Search for the cell housing the specified text and yield its (X, Y) center coordinate. 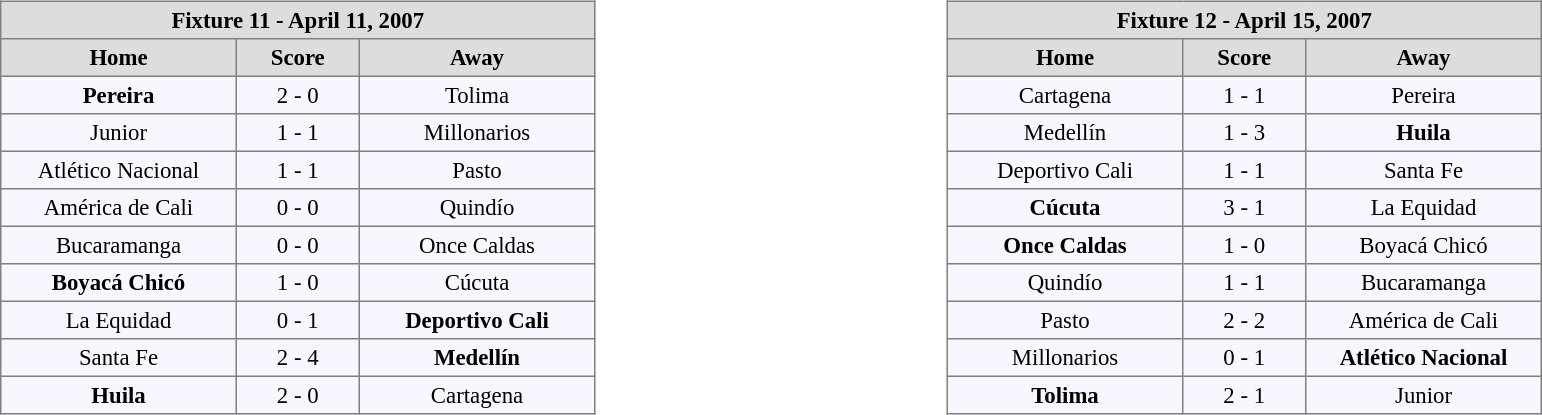
2 - 1 (1244, 395)
1 - 3 (1244, 133)
Fixture 11 - April 11, 2007 (298, 20)
2 - 2 (1244, 320)
2 - 4 (298, 358)
Fixture 12 - April 15, 2007 (1244, 20)
3 - 1 (1244, 208)
